Identify which cell holds the provided text, then report its [X, Y] central coordinate. 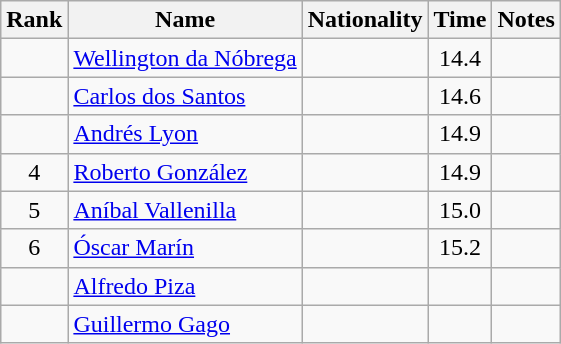
Carlos dos Santos [185, 96]
Guillermo Gago [185, 324]
Wellington da Nóbrega [185, 58]
Nationality [365, 20]
14.6 [460, 96]
Time [460, 20]
15.2 [460, 248]
Alfredo Piza [185, 286]
15.0 [460, 210]
Óscar Marín [185, 248]
5 [34, 210]
Name [185, 20]
Roberto González [185, 172]
6 [34, 248]
Andrés Lyon [185, 134]
Rank [34, 20]
4 [34, 172]
14.4 [460, 58]
Notes [526, 20]
Aníbal Vallenilla [185, 210]
